Capture the cell that displays the provided text and extract its (x, y) central coordinate. 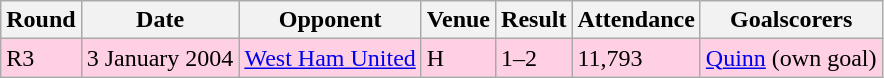
1–2 (534, 58)
H (458, 58)
R3 (41, 58)
Quinn (own goal) (791, 58)
Attendance (636, 20)
Opponent (330, 20)
Date (160, 20)
Goalscorers (791, 20)
3 January 2004 (160, 58)
West Ham United (330, 58)
Round (41, 20)
Result (534, 20)
11,793 (636, 58)
Venue (458, 20)
